Output the (x, y) coordinate of the center of the cell containing the given text.  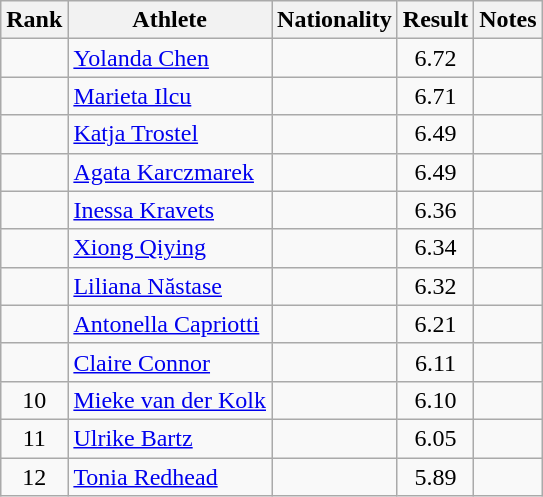
Nationality (335, 20)
Athlete (170, 20)
Liliana Năstase (170, 286)
Tonia Redhead (170, 477)
6.11 (435, 362)
Katja Trostel (170, 134)
6.05 (435, 438)
Ulrike Bartz (170, 438)
6.36 (435, 210)
Result (435, 20)
Claire Connor (170, 362)
11 (34, 438)
5.89 (435, 477)
Agata Karczmarek (170, 172)
Antonella Capriotti (170, 324)
Marieta Ilcu (170, 96)
6.32 (435, 286)
Rank (34, 20)
6.21 (435, 324)
6.34 (435, 248)
10 (34, 400)
Xiong Qiying (170, 248)
Yolanda Chen (170, 58)
12 (34, 477)
Notes (508, 20)
Mieke van der Kolk (170, 400)
6.72 (435, 58)
6.10 (435, 400)
Inessa Kravets (170, 210)
6.71 (435, 96)
